Return the (X, Y) coordinate for the center point of the cell that contains the specified text.  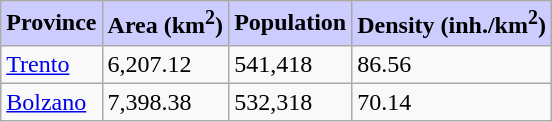
6,207.12 (166, 64)
Density (inh./km2) (452, 24)
Bolzano (52, 102)
7,398.38 (166, 102)
86.56 (452, 64)
532,318 (290, 102)
Province (52, 24)
Area (km2) (166, 24)
Trento (52, 64)
Population (290, 24)
541,418 (290, 64)
70.14 (452, 102)
